Scan for the cell matching the given text and deliver its (X, Y) coordinate at center. 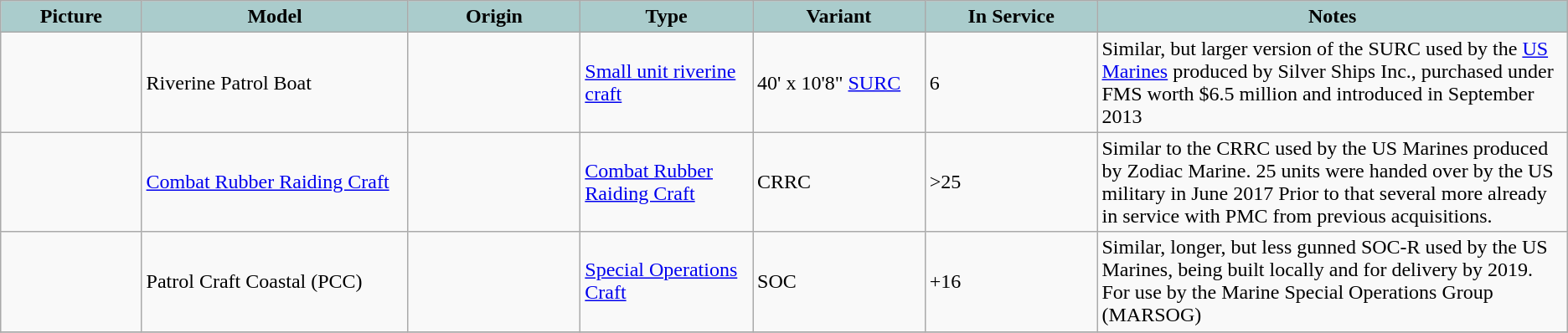
Variant (839, 17)
Patrol Craft Coastal (PCC) (275, 281)
>25 (1011, 182)
Picture (71, 17)
Riverine Patrol Boat (275, 82)
Small unit riverine craft (667, 82)
+16 (1011, 281)
Model (275, 17)
Origin (494, 17)
Type (667, 17)
Notes (1332, 17)
Special Operations Craft (667, 281)
SOC (839, 281)
In Service (1011, 17)
6 (1011, 82)
CRRC (839, 182)
40' x 10'8" SURC (839, 82)
